For the text-containing cell, return its midpoint in (x, y) coordinate format. 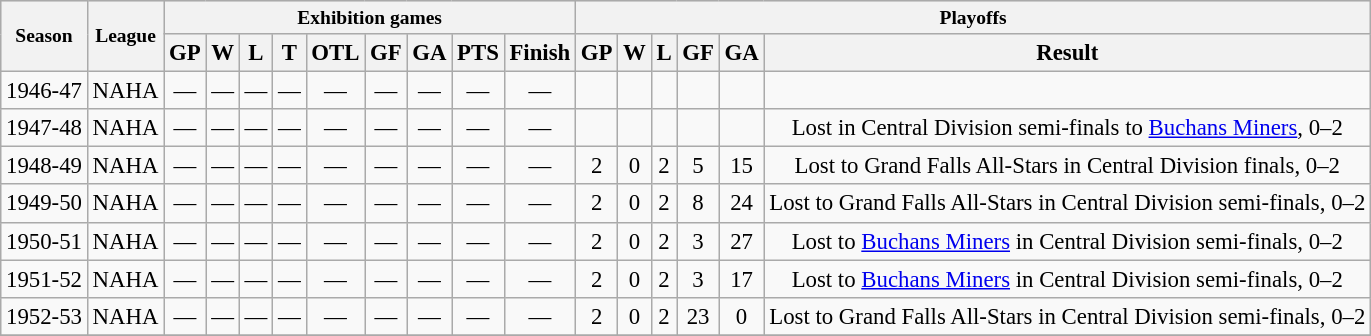
17 (742, 279)
5 (698, 166)
Lost in Central Division semi-finals to Buchans Miners, 0–2 (1068, 128)
15 (742, 166)
8 (698, 204)
24 (742, 204)
T (290, 53)
1947-48 (44, 128)
1950-51 (44, 241)
1951-52 (44, 279)
League (125, 36)
1946-47 (44, 91)
Exhibition games (370, 18)
1949-50 (44, 204)
Result (1068, 53)
27 (742, 241)
Lost to Grand Falls All-Stars in Central Division finals, 0–2 (1068, 166)
23 (698, 316)
1952-53 (44, 316)
Playoffs (974, 18)
PTS (478, 53)
1948-49 (44, 166)
OTL (336, 53)
Season (44, 36)
Finish (540, 53)
